From the cell containing the given text, extract its center point as [X, Y] coordinate. 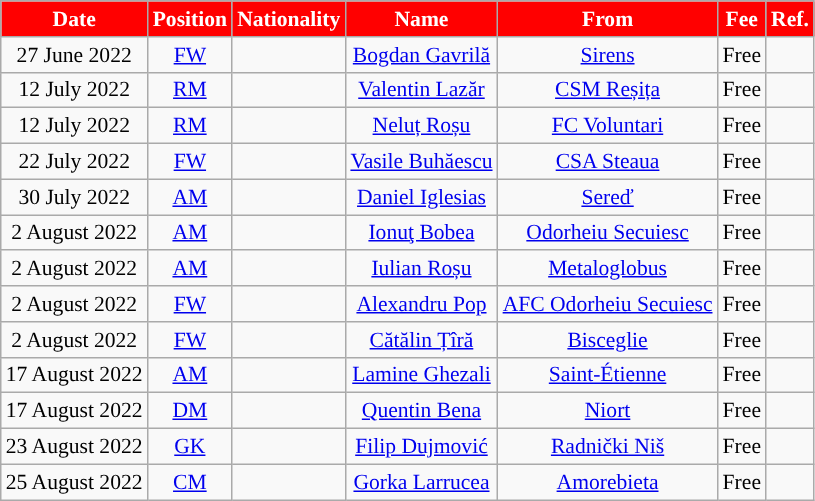
Ionuţ Bobea [421, 233]
Sereď [608, 197]
Gorka Larrucea [421, 482]
FC Voluntari [608, 126]
Date [74, 19]
Sirens [608, 55]
DM [190, 411]
Bogdan Gavrilă [421, 55]
Radnički Niš [608, 447]
Iulian Roșu [421, 269]
Bisceglie [608, 340]
Lamine Ghezali [421, 375]
Cătălin Țîră [421, 340]
Name [421, 19]
Niort [608, 411]
Ref. [790, 19]
From [608, 19]
Alexandru Pop [421, 304]
Neluț Roșu [421, 126]
22 July 2022 [74, 162]
25 August 2022 [74, 482]
Valentin Lazăr [421, 90]
Odorheiu Secuiesc [608, 233]
Position [190, 19]
Metaloglobus [608, 269]
CSA Steaua [608, 162]
Fee [742, 19]
Vasile Buhăescu [421, 162]
30 July 2022 [74, 197]
AFC Odorheiu Secuiesc [608, 304]
CSM Reșița [608, 90]
Filip Dujmović [421, 447]
Saint-Étienne [608, 375]
Daniel Iglesias [421, 197]
23 August 2022 [74, 447]
GK [190, 447]
Quentin Bena [421, 411]
Nationality [288, 19]
Amorebieta [608, 482]
CM [190, 482]
27 June 2022 [74, 55]
